Detect which cell encompasses the target text, then output its (X, Y) center coordinate. 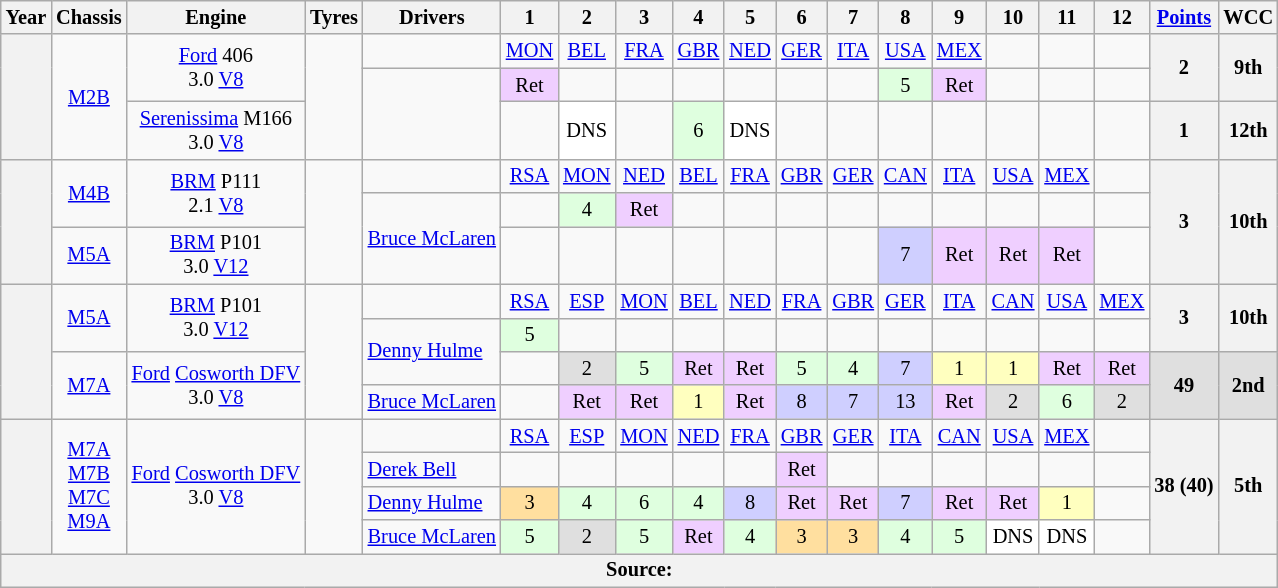
2nd (1248, 384)
9th (1248, 68)
Year (26, 17)
11 (1066, 17)
10 (1014, 17)
38 (40) (1184, 486)
Source: (640, 570)
M7AM7BM7CM9A (88, 486)
Engine (216, 17)
Ford 4063.0 V8 (216, 68)
Derek Bell (432, 469)
M2B (88, 96)
Chassis (88, 17)
M7A (88, 384)
Points (1184, 17)
WCC (1248, 17)
12 (1122, 17)
13 (906, 402)
49 (1184, 384)
9 (960, 17)
M4B (88, 192)
Serenissima M1663.0 V8 (216, 130)
5th (1248, 486)
Tyres (334, 17)
BRM P1112.1 V8 (216, 192)
Drivers (432, 17)
12th (1248, 130)
